Determine the (x, y) coordinate at the center of the cell enclosing the given text.  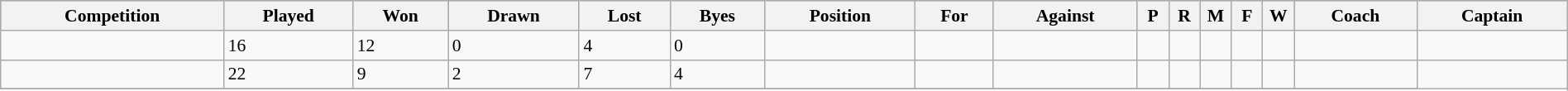
W (1279, 16)
For (954, 16)
2 (514, 74)
9 (400, 74)
22 (289, 74)
Won (400, 16)
Against (1065, 16)
R (1184, 16)
Competition (112, 16)
Played (289, 16)
12 (400, 45)
M (1216, 16)
Byes (718, 16)
F (1247, 16)
P (1153, 16)
Drawn (514, 16)
Position (840, 16)
Lost (624, 16)
7 (624, 74)
Captain (1492, 16)
Coach (1355, 16)
16 (289, 45)
